From the cell containing the given text, extract its center point as (X, Y) coordinate. 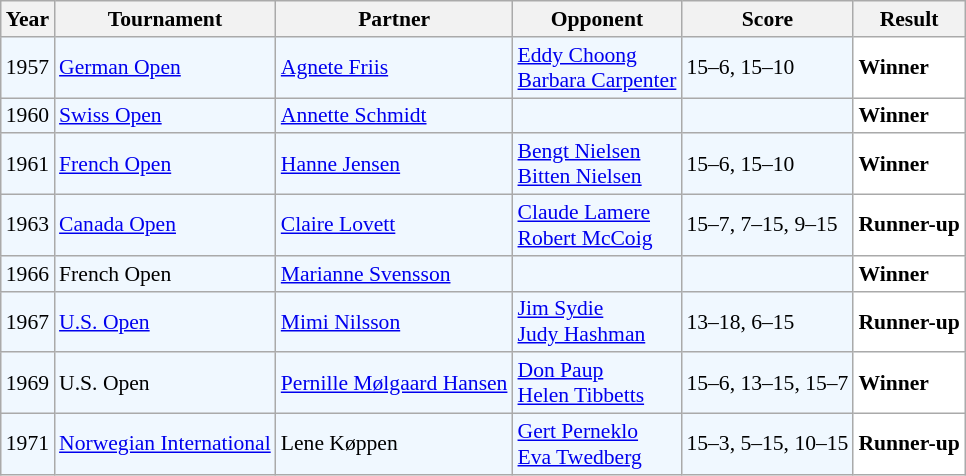
Hanne Jensen (394, 164)
1967 (28, 322)
1963 (28, 226)
Eddy Choong Barbara Carpenter (596, 68)
Tournament (165, 19)
Mimi Nilsson (394, 322)
15–7, 7–15, 9–15 (767, 226)
Agnete Friis (394, 68)
Opponent (596, 19)
Marianne Svensson (394, 274)
Result (908, 19)
Score (767, 19)
1960 (28, 116)
Jim Sydie Judy Hashman (596, 322)
Swiss Open (165, 116)
Norwegian International (165, 444)
1969 (28, 384)
1957 (28, 68)
Partner (394, 19)
Lene Køppen (394, 444)
13–18, 6–15 (767, 322)
Don Paup Helen Tibbetts (596, 384)
15–3, 5–15, 10–15 (767, 444)
1961 (28, 164)
Annette Schmidt (394, 116)
Claude Lamere Robert McCoig (596, 226)
Pernille Mølgaard Hansen (394, 384)
Canada Open (165, 226)
German Open (165, 68)
15–6, 13–15, 15–7 (767, 384)
Gert Perneklo Eva Twedberg (596, 444)
Bengt Nielsen Bitten Nielsen (596, 164)
1966 (28, 274)
Year (28, 19)
Claire Lovett (394, 226)
1971 (28, 444)
